Determine the [X, Y] coordinate at the center of the cell enclosing the given text.  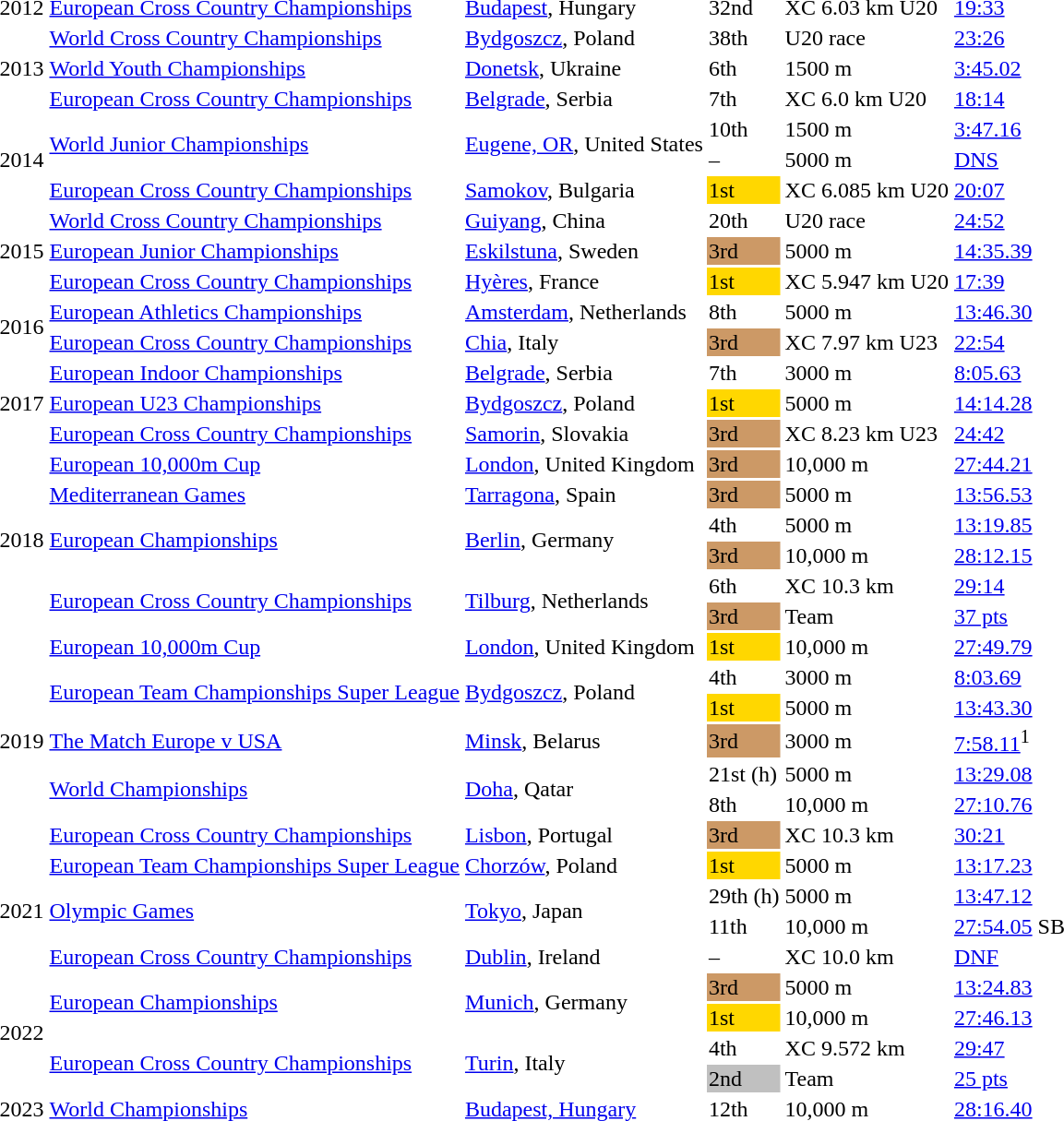
Turin, Italy [583, 1063]
European Indoor Championships [255, 373]
European U23 Championships [255, 403]
Mediterranean Games [255, 495]
21st (h) [744, 774]
Eskilstuna, Sweden [583, 251]
XC 6.0 km U20 [867, 99]
XC 6.085 km U20 [867, 190]
European Junior Championships [255, 251]
10th [744, 129]
Olympic Games [255, 912]
Guiyang, China [583, 221]
Munich, Germany [583, 1002]
XC 9.572 km [867, 1048]
XC 8.23 km U23 [867, 434]
11th [744, 926]
World Championships [255, 790]
Eugene, OR, United States [583, 144]
The Match Europe v USA [255, 741]
Samokov, Bulgaria [583, 190]
European Athletics Championships [255, 312]
XC 5.947 km U20 [867, 281]
Samorin, Slovakia [583, 434]
World Junior Championships [255, 144]
Donetsk, Ukraine [583, 68]
Hyères, France [583, 281]
Minsk, Belarus [583, 741]
XC 10.0 km [867, 957]
29th (h) [744, 896]
38th [744, 38]
2nd [744, 1079]
World Youth Championships [255, 68]
Tokyo, Japan [583, 912]
Lisbon, Portugal [583, 835]
XC 7.97 km U23 [867, 342]
Doha, Qatar [583, 790]
Tilburg, Netherlands [583, 602]
Amsterdam, Netherlands [583, 312]
Chorzów, Poland [583, 865]
Chia, Italy [583, 342]
Tarragona, Spain [583, 495]
Dublin, Ireland [583, 957]
Berlin, Germany [583, 541]
20th [744, 221]
